Identify which cell holds the provided text, then report its [x, y] central coordinate. 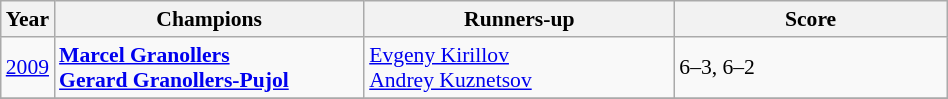
Year [28, 19]
Score [810, 19]
6–3, 6–2 [810, 68]
2009 [28, 68]
Champions [209, 19]
Runners-up [519, 19]
Marcel Granollers Gerard Granollers-Pujol [209, 68]
Evgeny Kirillov Andrey Kuznetsov [519, 68]
